Return [x, y] of the center of cell containing provided text 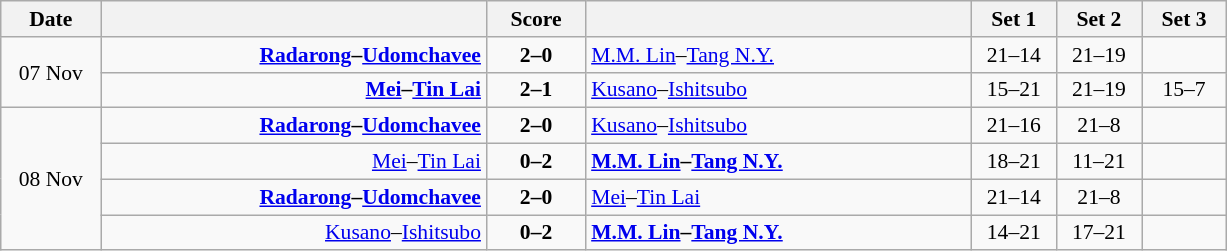
07 Nov [51, 72]
Set 2 [1098, 19]
08 Nov [51, 179]
17–21 [1098, 233]
15–7 [1184, 90]
21–16 [1014, 126]
Set 1 [1014, 19]
15–21 [1014, 90]
Set 3 [1184, 19]
Score [536, 19]
11–21 [1098, 162]
2–1 [536, 90]
Date [51, 19]
14–21 [1014, 233]
18–21 [1014, 162]
